Pinpoint the cell where the given text exists, returning its [x, y] midpoint coordinate. 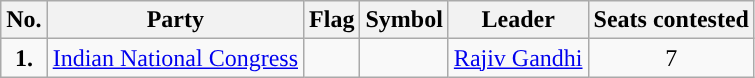
Leader [518, 20]
Seats contested [671, 20]
Party [175, 20]
Rajiv Gandhi [518, 58]
7 [671, 58]
Symbol [404, 20]
1. [24, 58]
No. [24, 20]
Flag [332, 20]
Indian National Congress [175, 58]
